Detect which cell encompasses the target text, then output its (X, Y) center coordinate. 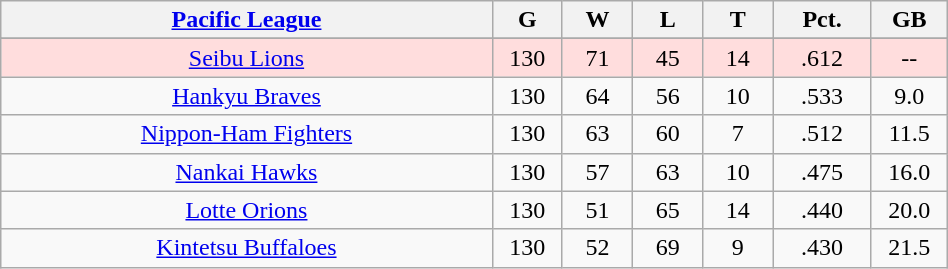
Nankai Hawks (246, 172)
65 (668, 210)
52 (597, 248)
11.5 (909, 134)
16.0 (909, 172)
.430 (822, 248)
.440 (822, 210)
45 (668, 58)
.533 (822, 96)
21.5 (909, 248)
7 (738, 134)
GB (909, 20)
-- (909, 58)
Nippon-Ham Fighters (246, 134)
9 (738, 248)
.475 (822, 172)
57 (597, 172)
20.0 (909, 210)
W (597, 20)
60 (668, 134)
69 (668, 248)
Pct. (822, 20)
L (668, 20)
Pacific League (246, 20)
.512 (822, 134)
Seibu Lions (246, 58)
.612 (822, 58)
71 (597, 58)
T (738, 20)
9.0 (909, 96)
Kintetsu Buffaloes (246, 248)
56 (668, 96)
51 (597, 210)
G (527, 20)
64 (597, 96)
Lotte Orions (246, 210)
Hankyu Braves (246, 96)
